Detect which cell encompasses the target text, then output its (x, y) center coordinate. 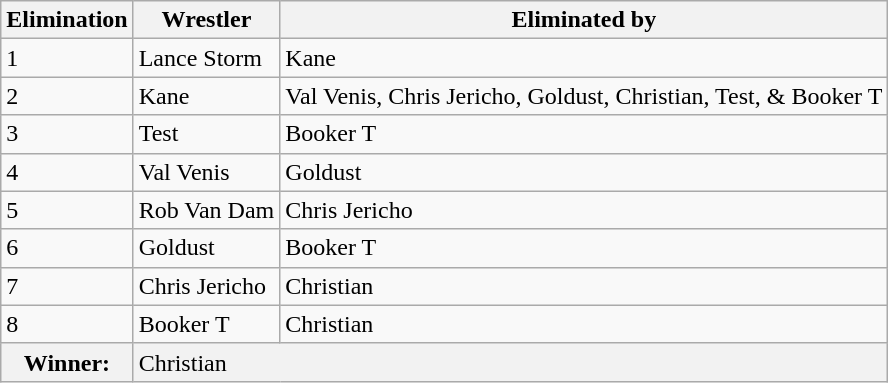
Wrestler (206, 20)
4 (67, 172)
Rob Van Dam (206, 210)
Lance Storm (206, 58)
3 (67, 134)
7 (67, 286)
Val Venis (206, 172)
Winner: (67, 362)
8 (67, 324)
Test (206, 134)
Eliminated by (584, 20)
1 (67, 58)
Elimination (67, 20)
6 (67, 248)
5 (67, 210)
2 (67, 96)
Val Venis, Chris Jericho, Goldust, Christian, Test, & Booker T (584, 96)
